Find where the given text appears and provide that cell's center as (x, y) coordinate. 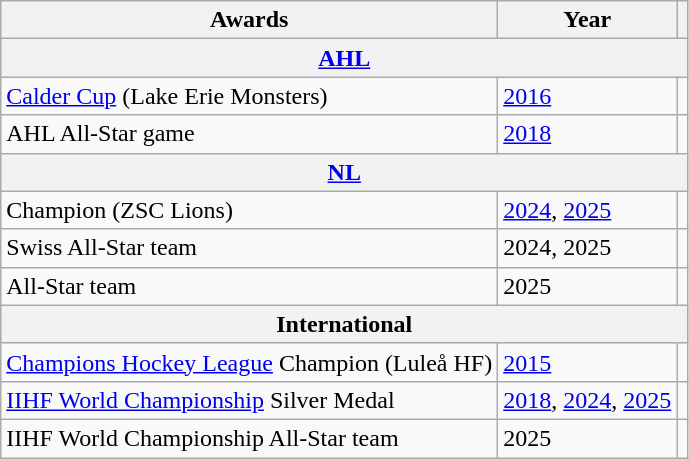
IIHF World Championship Silver Medal (250, 400)
AHL (344, 58)
2018, 2024, 2025 (588, 400)
International (344, 324)
NL (344, 172)
2018 (588, 134)
2016 (588, 96)
Champion (ZSC Lions) (250, 210)
Calder Cup (Lake Erie Monsters) (250, 96)
All-Star team (250, 286)
Awards (250, 20)
Champions Hockey League Champion (Luleå HF) (250, 362)
IIHF World Championship All-Star team (250, 438)
2015 (588, 362)
Swiss All-Star team (250, 248)
Year (588, 20)
AHL All-Star game (250, 134)
